Output the [X, Y] coordinate of the center of the cell containing the given text.  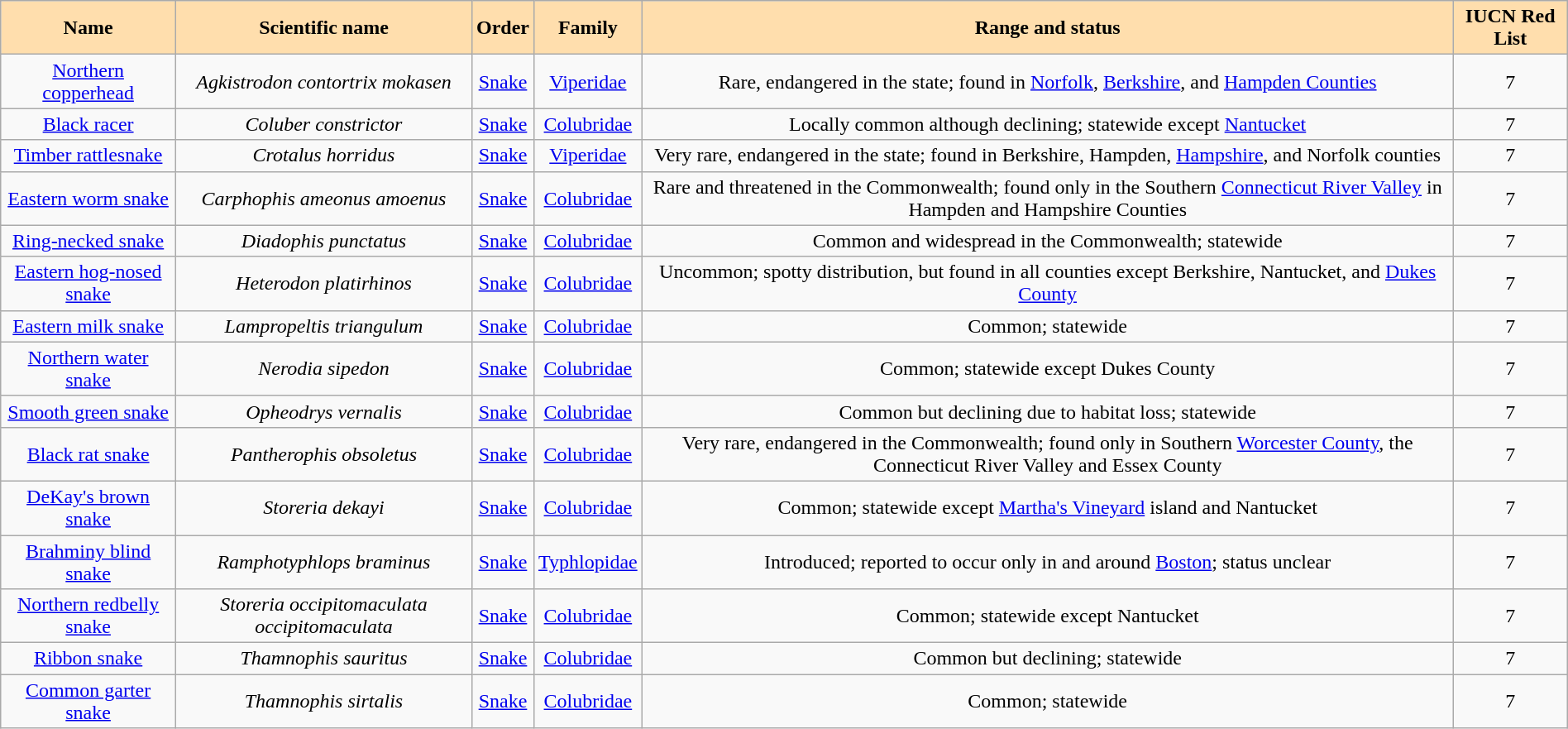
Brahminy blind snake [88, 561]
Common; statewide except Martha's Vineyard island and Nantucket [1047, 508]
Range and status [1047, 28]
Northern redbelly snake [88, 616]
Diadophis punctatus [323, 241]
Order [503, 28]
Opheodrys vernalis [323, 411]
Storeria dekayi [323, 508]
DeKay's brown snake [88, 508]
Common but declining; statewide [1047, 659]
Black racer [88, 124]
Common but declining due to habitat loss; statewide [1047, 411]
Introduced; reported to occur only in and around Boston; status unclear [1047, 561]
Carphophis ameonus amoenus [323, 199]
Black rat snake [88, 453]
Rare and threatened in the Commonwealth; found only in the Southern Connecticut River Valley in Hampden and Hampshire Counties [1047, 199]
Eastern milk snake [88, 326]
Timber rattlesnake [88, 156]
Thamnophis sauritus [323, 659]
Common garter snake [88, 702]
Typhlopidae [589, 561]
Very rare, endangered in the Commonwealth; found only in Southern Worcester County, the Connecticut River Valley and Essex County [1047, 453]
Locally common although declining; statewide except Nantucket [1047, 124]
Northern copperhead [88, 81]
Smooth green snake [88, 411]
Common; statewide except Nantucket [1047, 616]
Coluber constrictor [323, 124]
Heterodon platirhinos [323, 283]
Eastern worm snake [88, 199]
Storeria occipitomaculata occipitomaculata [323, 616]
Uncommon; spotty distribution, but found in all counties except Berkshire, Nantucket, and Dukes County [1047, 283]
Crotalus horridus [323, 156]
Lampropeltis triangulum [323, 326]
Common; statewide except Dukes County [1047, 369]
Eastern hog-nosed snake [88, 283]
Thamnophis sirtalis [323, 702]
Agkistrodon contortrix mokasen [323, 81]
Ramphotyphlops braminus [323, 561]
Name [88, 28]
Family [589, 28]
Northern water snake [88, 369]
Common and widespread in the Commonwealth; statewide [1047, 241]
Very rare, endangered in the state; found in Berkshire, Hampden, Hampshire, and Norfolk counties [1047, 156]
Pantherophis obsoletus [323, 453]
Ribbon snake [88, 659]
IUCN Red List [1510, 28]
Scientific name [323, 28]
Nerodia sipedon [323, 369]
Ring-necked snake [88, 241]
Rare, endangered in the state; found in Norfolk, Berkshire, and Hampden Counties [1047, 81]
